Return (x, y) of the center of cell containing provided text 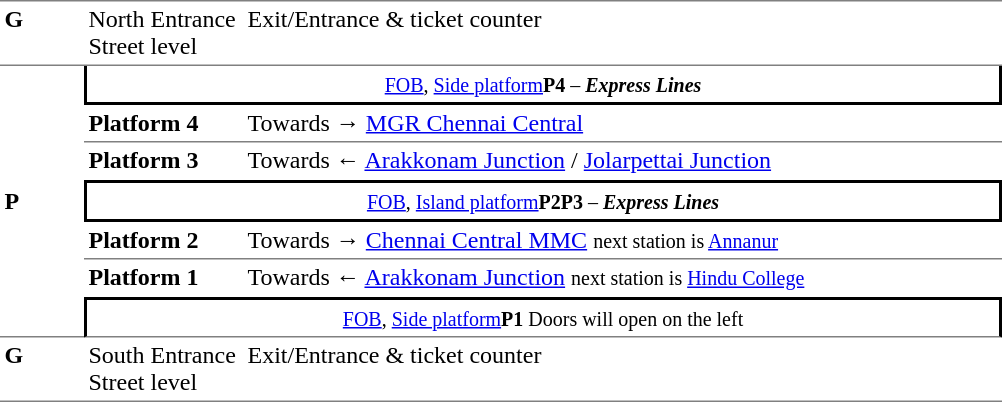
North Entrance Street level (164, 33)
Platform 3 (164, 161)
Towards ← Arakkonam Junction / Jolarpettai Junction (622, 161)
Platform 2 (164, 241)
FOB, Side platformP1 Doors will open on the left (543, 317)
Towards → MGR Chennai Central (622, 124)
Platform 1 (164, 279)
Platform 4 (164, 124)
FOB, Island platformP2P3 – Express Lines (543, 201)
Towards → Chennai Central MMC next station is Annanur (622, 241)
Towards ← Arakkonam Junction next station is Hindu College (622, 279)
P (42, 202)
FOB, Side platformP4 – Express Lines (543, 86)
South Entrance Street level (164, 370)
